Identify which cell holds the provided text, then report its (x, y) central coordinate. 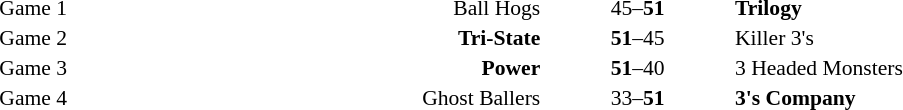
Tri-State (306, 38)
Power (306, 68)
51–45 (638, 38)
51–40 (638, 68)
